Return (X, Y) of the center of cell containing provided text 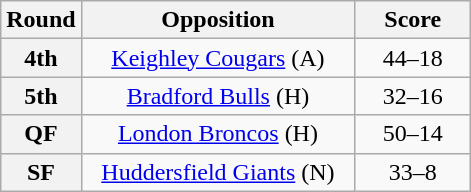
4th (41, 58)
Round (41, 20)
5th (41, 96)
32–16 (413, 96)
QF (41, 134)
Huddersfield Giants (N) (218, 172)
Bradford Bulls (H) (218, 96)
33–8 (413, 172)
Score (413, 20)
50–14 (413, 134)
44–18 (413, 58)
Keighley Cougars (A) (218, 58)
Opposition (218, 20)
London Broncos (H) (218, 134)
SF (41, 172)
